Capture the cell that displays the provided text and extract its (x, y) central coordinate. 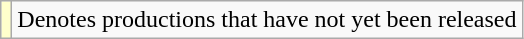
Denotes productions that have not yet been released (267, 20)
